Provide the [X, Y] coordinate of the cell's center where the given text is located.  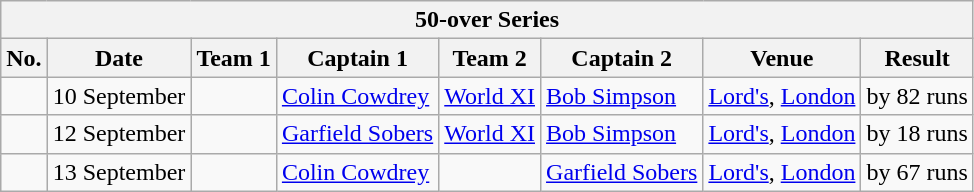
Team 1 [234, 58]
by 18 runs [917, 134]
No. [24, 58]
Captain 2 [622, 58]
by 82 runs [917, 96]
12 September [119, 134]
Captain 1 [357, 58]
50-over Series [488, 20]
by 67 runs [917, 172]
Team 2 [490, 58]
13 September [119, 172]
Date [119, 58]
Venue [782, 58]
Result [917, 58]
10 September [119, 96]
